Identify which cell holds the provided text, then report its [x, y] central coordinate. 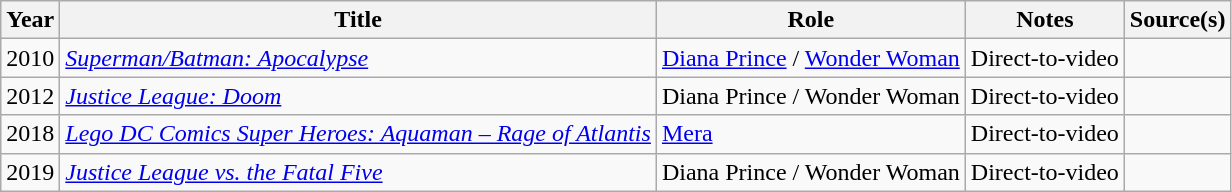
Notes [1044, 20]
2012 [30, 96]
2010 [30, 58]
Role [810, 20]
2018 [30, 134]
Lego DC Comics Super Heroes: Aquaman – Rage of Atlantis [358, 134]
Justice League vs. the Fatal Five [358, 172]
Source(s) [1178, 20]
2019 [30, 172]
Title [358, 20]
Mera [810, 134]
Superman/Batman: Apocalypse [358, 58]
Justice League: Doom [358, 96]
Year [30, 20]
